Extract the (x, y) coordinate from the center of the cell holding the provided text.  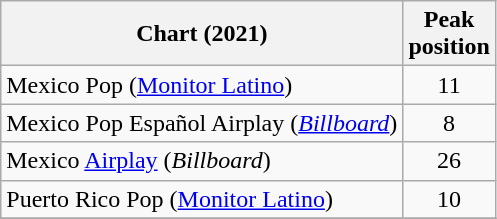
8 (449, 123)
Mexico Pop (Monitor Latino) (202, 85)
10 (449, 199)
Peakposition (449, 34)
26 (449, 161)
11 (449, 85)
Puerto Rico Pop (Monitor Latino) (202, 199)
Chart (2021) (202, 34)
Mexico Pop Español Airplay (Billboard) (202, 123)
Mexico Airplay (Billboard) (202, 161)
